Extract the [X, Y] coordinate from the center of the cell holding the provided text.  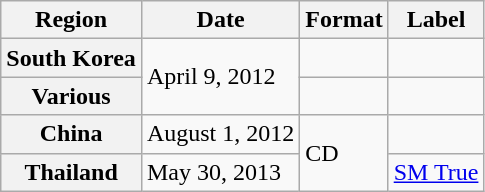
South Korea [72, 58]
May 30, 2013 [220, 172]
Format [344, 20]
August 1, 2012 [220, 134]
April 9, 2012 [220, 77]
China [72, 134]
SM True [436, 172]
Various [72, 96]
Region [72, 20]
Label [436, 20]
Thailand [72, 172]
Date [220, 20]
CD [344, 153]
